Search for the cell housing the specified text and yield its [x, y] center coordinate. 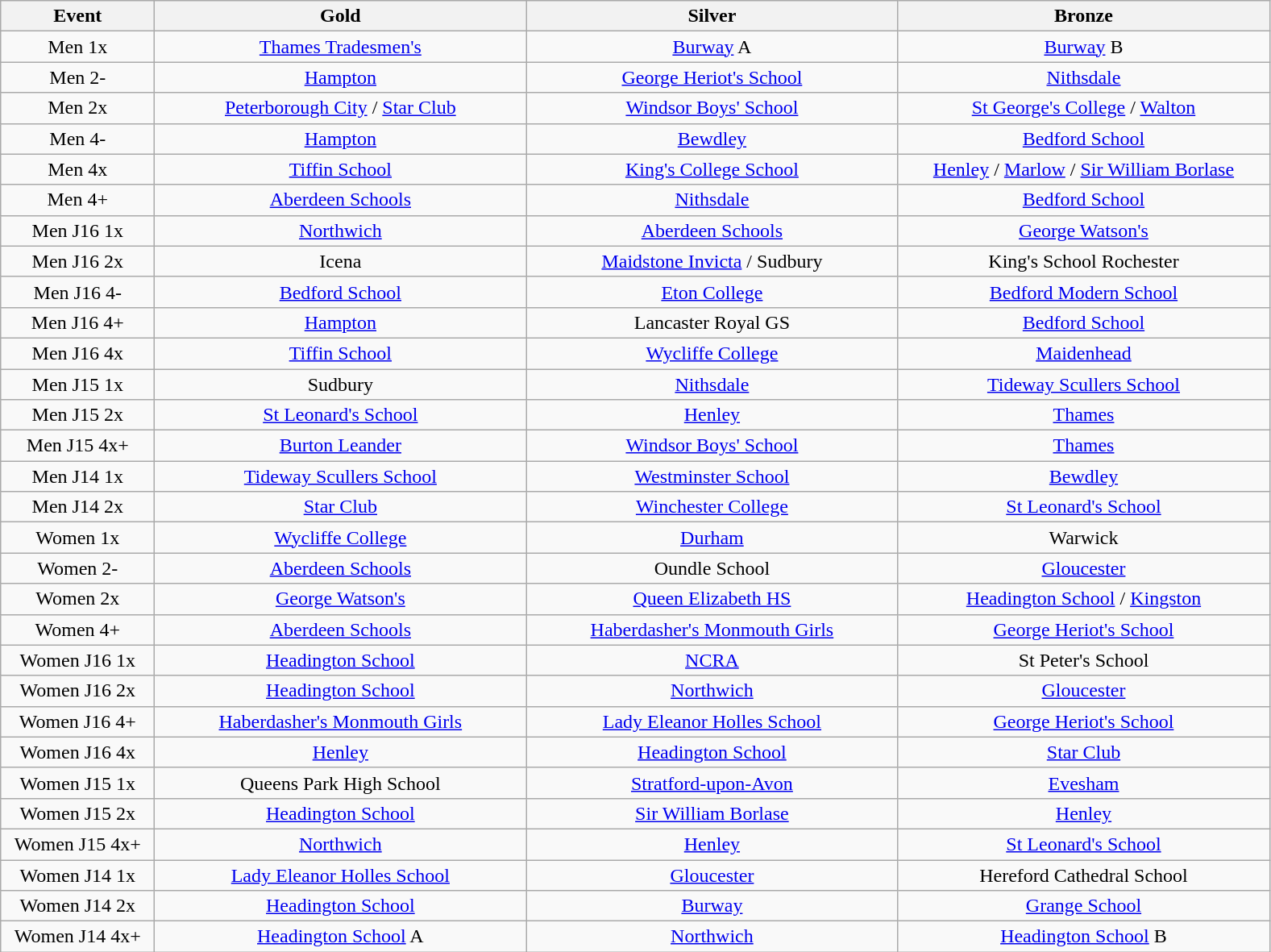
Men J14 1x [77, 476]
Burton Leander [340, 446]
Thames Tradesmen's [340, 47]
Oundle School [712, 568]
Men J16 4+ [77, 322]
Women J15 4x+ [77, 844]
Women 1x [77, 538]
Westminster School [712, 476]
Men 1x [77, 47]
Icena [340, 261]
Evesham [1083, 783]
Women J14 1x [77, 875]
Women 2- [77, 568]
Peterborough City / Star Club [340, 108]
Gold [340, 16]
Men J16 4x [77, 353]
Sir William Borlase [712, 813]
Women J16 1x [77, 660]
Silver [712, 16]
Men J16 2x [77, 261]
Queen Elizabeth HS [712, 599]
Women J16 4x [77, 752]
Bedford Modern School [1083, 292]
Burway [712, 906]
Men 4+ [77, 200]
Women 4+ [77, 630]
Men J15 4x+ [77, 446]
King's College School [712, 169]
Women J15 1x [77, 783]
Stratford-upon-Avon [712, 783]
Women 2x [77, 599]
Men 4- [77, 139]
Event [77, 16]
Headington School B [1083, 937]
Men 4x [77, 169]
Burway A [712, 47]
Warwick [1083, 538]
Queens Park High School [340, 783]
St George's College / Walton [1083, 108]
Winchester College [712, 507]
Hereford Cathedral School [1083, 875]
Maidstone Invicta / Sudbury [712, 261]
Eton College [712, 292]
Men J16 1x [77, 231]
Bronze [1083, 16]
Men J15 2x [77, 415]
Sudbury [340, 385]
Men J16 4- [77, 292]
Lancaster Royal GS [712, 322]
Women J14 2x [77, 906]
King's School Rochester [1083, 261]
Women J16 2x [77, 691]
Headington School / Kingston [1083, 599]
Burway B [1083, 47]
Durham [712, 538]
Maidenhead [1083, 353]
Headington School A [340, 937]
Men J15 1x [77, 385]
Men 2- [77, 77]
Women J15 2x [77, 813]
Women J16 4+ [77, 721]
Henley / Marlow / Sir William Borlase [1083, 169]
NCRA [712, 660]
Grange School [1083, 906]
Men 2x [77, 108]
St Peter's School [1083, 660]
Men J14 2x [77, 507]
Women J14 4x+ [77, 937]
